Scan for the cell matching the given text and deliver its [X, Y] coordinate at center. 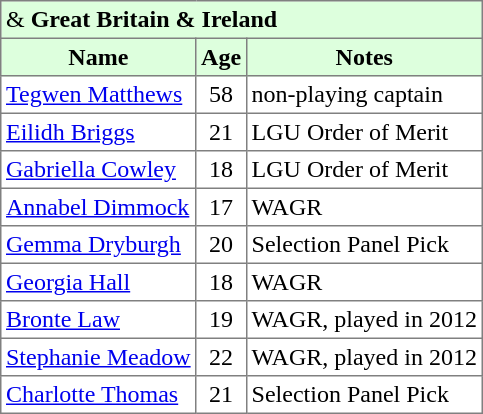
17 [221, 207]
Annabel Dimmock [98, 207]
Tegwen Matthews [98, 95]
Georgia Hall [98, 282]
Age [221, 57]
Stephanie Meadow [98, 357]
non-playing captain [364, 95]
22 [221, 357]
Bronte Law [98, 320]
Eilidh Briggs [98, 132]
19 [221, 320]
20 [221, 245]
& Great Britain & Ireland [242, 20]
Name [98, 57]
Notes [364, 57]
Charlotte Thomas [98, 395]
58 [221, 95]
Gemma Dryburgh [98, 245]
Gabriella Cowley [98, 170]
